Identify which cell holds the provided text, then report its (X, Y) central coordinate. 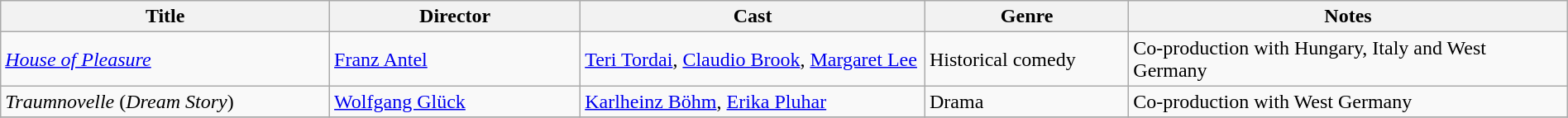
Historical comedy (1026, 59)
House of Pleasure (165, 59)
Cast (753, 17)
Notes (1348, 17)
Wolfgang Glück (455, 101)
Franz Antel (455, 59)
Traumnovelle (Dream Story) (165, 101)
Director (455, 17)
Genre (1026, 17)
Co-production with West Germany (1348, 101)
Karlheinz Böhm, Erika Pluhar (753, 101)
Co-production with Hungary, Italy and West Germany (1348, 59)
Drama (1026, 101)
Teri Tordai, Claudio Brook, Margaret Lee (753, 59)
Title (165, 17)
